Find where the given text appears and provide that cell's center as (X, Y) coordinate. 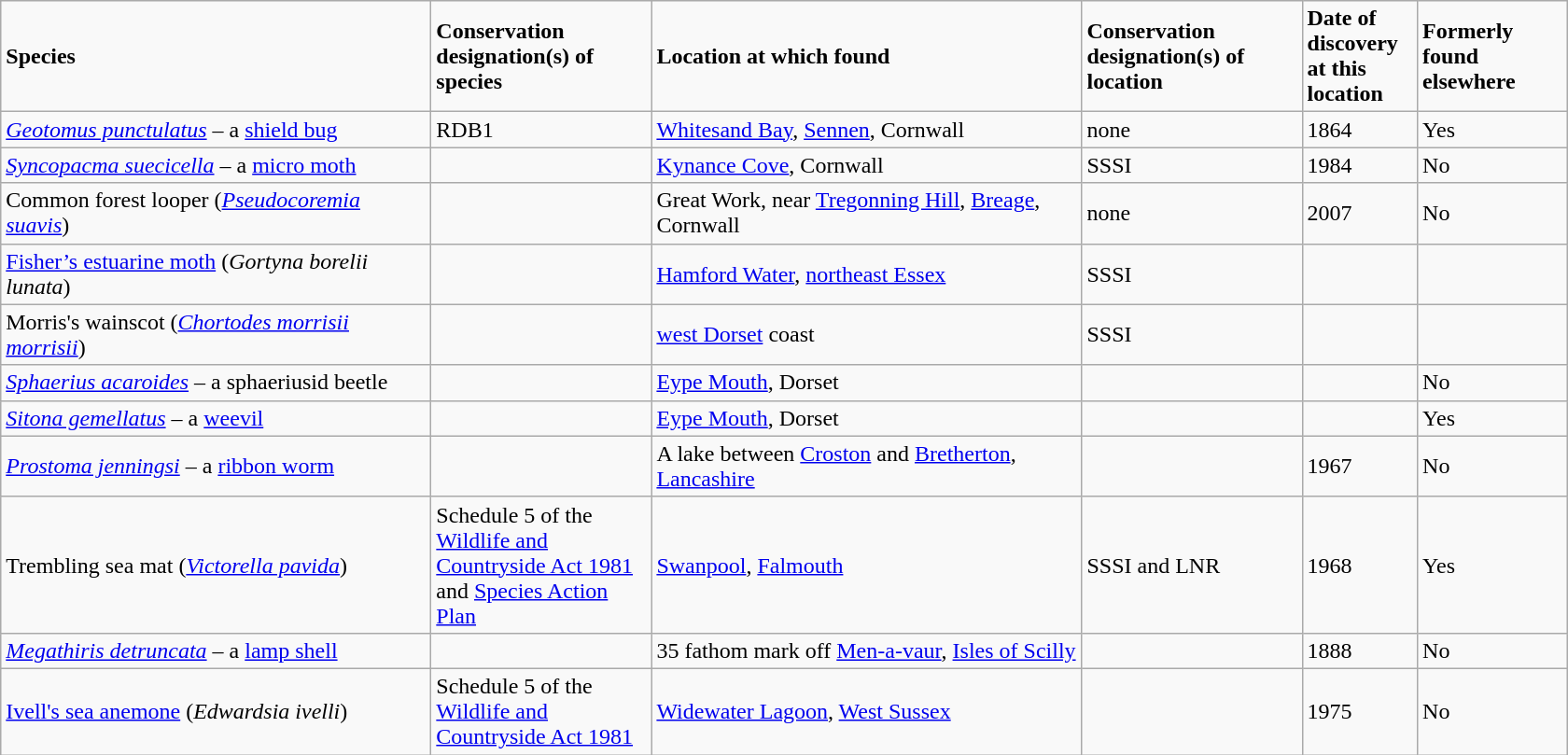
Schedule 5 of the Wildlife and Countryside Act 1981 (541, 711)
Sitona gemellatus – a weevil (217, 418)
Syncopacma suecicella – a micro moth (217, 165)
RDB1 (541, 130)
Swanpool, Falmouth (866, 565)
1984 (1360, 165)
west Dorset coast (866, 334)
Location at which found (866, 56)
Ivell's sea anemone (Edwardsia ivelli) (217, 711)
Formerly found elsewhere (1493, 56)
Kynance Cove, Cornwall (866, 165)
1967 (1360, 467)
Great Work, near Tregonning Hill, Breage, Cornwall (866, 213)
2007 (1360, 213)
Geotomus punctulatus – a shield bug (217, 130)
Fisher’s estuarine moth (Gortyna borelii lunata) (217, 274)
1888 (1360, 650)
Conservation designation(s) of species (541, 56)
Megathiris detruncata – a lamp shell (217, 650)
SSSI and LNR (1192, 565)
1968 (1360, 565)
1864 (1360, 130)
Prostoma jenningsi – a ribbon worm (217, 467)
Hamford Water, northeast Essex (866, 274)
Trembling sea mat (Victorella pavida) (217, 565)
1975 (1360, 711)
A lake between Croston and Bretherton, Lancashire (866, 467)
Date of discovery at this location (1360, 56)
Conservation designation(s) of location (1192, 56)
35 fathom mark off Men-a-vaur, Isles of Scilly (866, 650)
Species (217, 56)
Whitesand Bay, Sennen, Cornwall (866, 130)
Sphaerius acaroides – a sphaeriusid beetle (217, 383)
Morris's wainscot (Chortodes morrisii morrisii) (217, 334)
Common forest looper (Pseudocoremia suavis) (217, 213)
Schedule 5 of the Wildlife and Countryside Act 1981 and Species Action Plan (541, 565)
Widewater Lagoon, West Sussex (866, 711)
